Return (X, Y) of the center of cell containing provided text 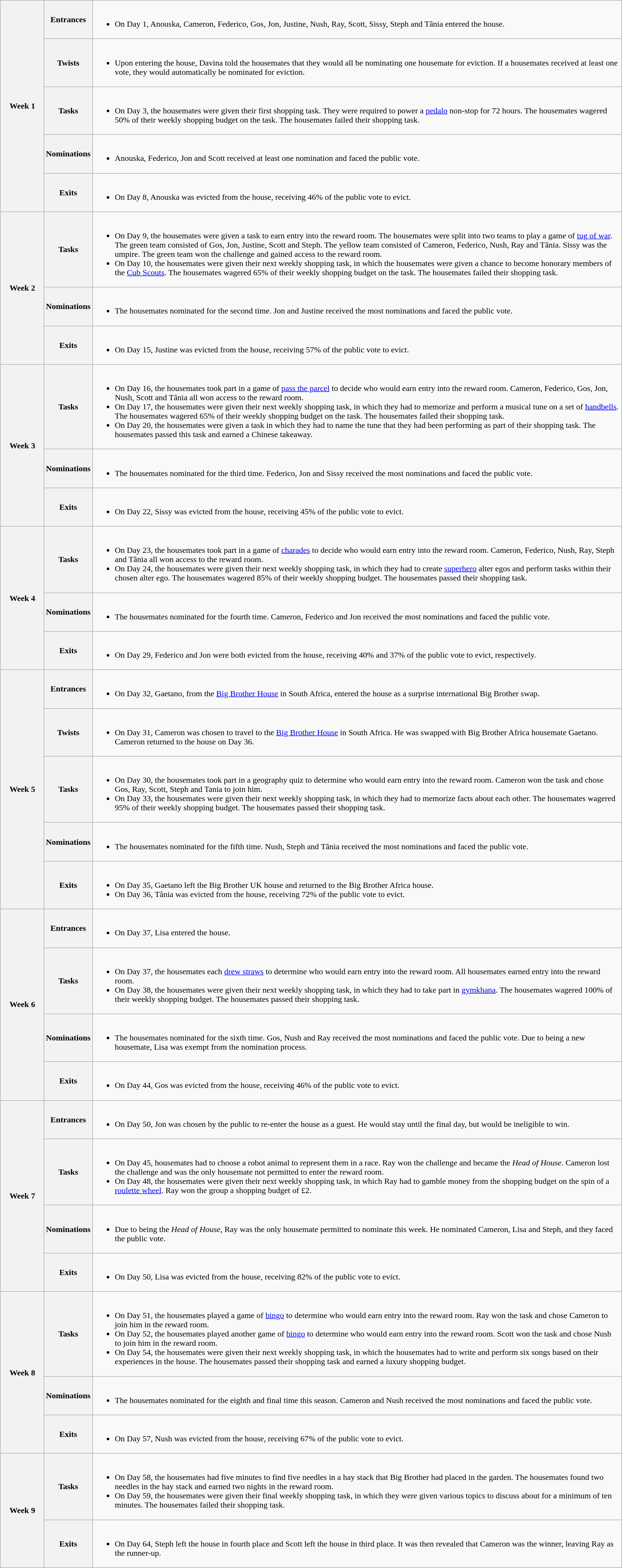
The housemates nominated for the third time. Federico, Jon and Sissy received the most nominations and faced the public vote. (357, 468)
On Day 50, Lisa was evicted from the house, receiving 82% of the public vote to evict. (357, 1272)
Week 8 (23, 1372)
Week 6 (23, 1005)
Week 7 (23, 1196)
Week 9 (23, 1511)
On Day 8, Anouska was evicted from the house, receiving 46% of the public vote to evict. (357, 193)
Anouska, Federico, Jon and Scott received at least one nomination and faced the public vote. (357, 154)
On Day 44, Gos was evicted from the house, receiving 46% of the public vote to evict. (357, 1081)
Week 3 (23, 445)
On Day 32, Gaetano, from the Big Brother House in South Africa, entered the house as a surprise international Big Brother swap. (357, 689)
On Day 57, Nush was evicted from the house, receiving 67% of the public vote to evict. (357, 1434)
Week 5 (23, 789)
The housemates nominated for the second time. Jon and Justine received the most nominations and faced the public vote. (357, 307)
On Day 29, Federico and Jon were both evicted from the house, receiving 40% and 37% of the public vote to evict, respectively. (357, 651)
Week 1 (23, 106)
On Day 50, Jon was chosen by the public to re-enter the house as a guest. He would stay until the final day, but would be ineligible to win. (357, 1119)
Week 4 (23, 598)
On Day 1, Anouska, Cameron, Federico, Gos, Jon, Justine, Nush, Ray, Scott, Sissy, Steph and Tânia entered the house. (357, 20)
On Day 37, Lisa entered the house. (357, 928)
On Day 15, Justine was evicted from the house, receiving 57% of the public vote to evict. (357, 345)
Week 2 (23, 288)
The housemates nominated for the eighth and final time this season. Cameron and Nush received the most nominations and faced the public vote. (357, 1395)
The housemates nominated for the fifth time. Nush, Steph and Tânia received the most nominations and faced the public vote. (357, 842)
On Day 22, Sissy was evicted from the house, receiving 45% of the public vote to evict. (357, 507)
The housemates nominated for the fourth time. Cameron, Federico and Jon received the most nominations and faced the public vote. (357, 612)
